For the text-containing cell, return its midpoint in [x, y] coordinate format. 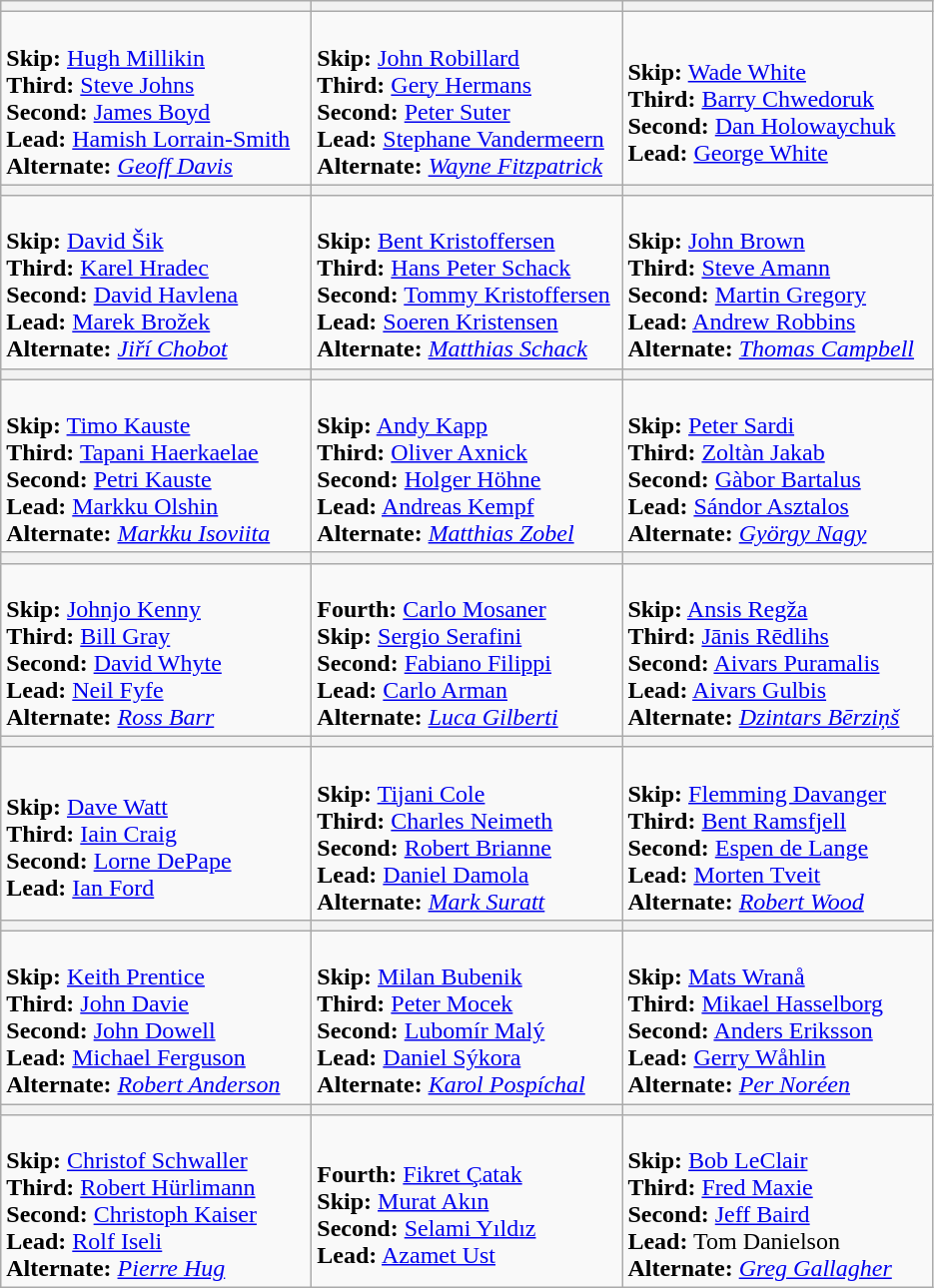
Skip: Peter Sardi Third: Zoltàn Jakab Second: Gàbor Bartalus Lead: Sándor Asztalos Alternate: György Nagy [777, 465]
Skip: Flemming Davanger Third: Bent Ramsfjell Second: Espen de Lange Lead: Morten Tveit Alternate: Robert Wood [777, 833]
Skip: Bob LeClair Third: Fred Maxie Second: Jeff Baird Lead: Tom Danielson Alternate: Greg Gallagher [777, 1202]
Skip: David Šik Third: Karel Hradec Second: David Havlena Lead: Marek Brožek Alternate: Jiří Chobot [156, 282]
Skip: Milan Bubenik Third: Peter Mocek Second: Lubomír Malý Lead: Daniel Sýkora Alternate: Karol Pospíchal [467, 1016]
Skip: Timo Kauste Third: Tapani Haerkaelae Second: Petri Kauste Lead: Markku Olshin Alternate: Markku Isoviita [156, 465]
Skip: Johnjo Kenny Third: Bill Gray Second: David Whyte Lead: Neil Fyfe Alternate: Ross Barr [156, 649]
Skip: Andy Kapp Third: Oliver Axnick Second: Holger Höhne Lead: Andreas Kempf Alternate: Matthias Zobel [467, 465]
Skip: Christof Schwaller Third: Robert Hürlimann Second: Christoph Kaiser Lead: Rolf Iseli Alternate: Pierre Hug [156, 1202]
Skip: Mats Wranå Third: Mikael Hasselborg Second: Anders Eriksson Lead: Gerry Wåhlin Alternate: Per Noréen [777, 1016]
Skip: Tijani Cole Third: Charles Neimeth Second: Robert Brianne Lead: Daniel Damola Alternate: Mark Suratt [467, 833]
Skip: Dave Watt Third: Iain Craig Second: Lorne DePape Lead: Ian Ford [156, 833]
Skip: John Brown Third: Steve Amann Second: Martin Gregory Lead: Andrew Robbins Alternate: Thomas Campbell [777, 282]
Fourth: Fikret Çatak Skip: Murat Akın Second: Selami Yıldız Lead: Azamet Ust [467, 1202]
Skip: John Robillard Third: Gery Hermans Second: Peter Suter Lead: Stephane Vandermeern Alternate: Wayne Fitzpatrick [467, 98]
Skip: Keith Prentice Third: John Davie Second: John Dowell Lead: Michael Ferguson Alternate: Robert Anderson [156, 1016]
Skip: Bent Kristoffersen Third: Hans Peter Schack Second: Tommy Kristoffersen Lead: Soeren Kristensen Alternate: Matthias Schack [467, 282]
Skip: Ansis Regža Third: Jānis Rēdlihs Second: Aivars Puramalis Lead: Aivars Gulbis Alternate: Dzintars Bērziņš [777, 649]
Skip: Hugh Millikin Third: Steve Johns Second: James Boyd Lead: Hamish Lorrain-Smith Alternate: Geoff Davis [156, 98]
Skip: Wade White Third: Barry Chwedoruk Second: Dan Holowaychuk Lead: George White [777, 98]
Fourth: Carlo Mosaner Skip: Sergio Serafini Second: Fabiano Filippi Lead: Carlo Arman Alternate: Luca Gilberti [467, 649]
